From the cell containing the given text, extract its center point as (X, Y) coordinate. 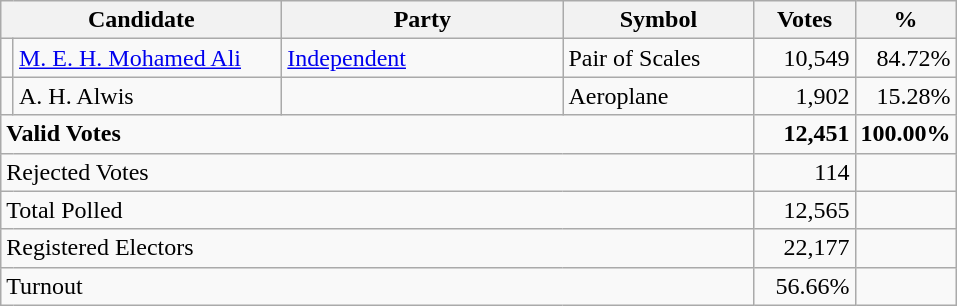
15.28% (906, 96)
Party (422, 20)
12,565 (804, 210)
56.66% (804, 286)
Votes (804, 20)
Symbol (658, 20)
Turnout (378, 286)
22,177 (804, 248)
114 (804, 172)
Pair of Scales (658, 58)
Candidate (142, 20)
Valid Votes (378, 134)
Total Polled (378, 210)
M. E. H. Mohamed Ali (147, 58)
84.72% (906, 58)
100.00% (906, 134)
12,451 (804, 134)
Independent (422, 58)
A. H. Alwis (147, 96)
Aeroplane (658, 96)
% (906, 20)
1,902 (804, 96)
Registered Electors (378, 248)
Rejected Votes (378, 172)
10,549 (804, 58)
